From the cell containing the given text, extract its center point as [x, y] coordinate. 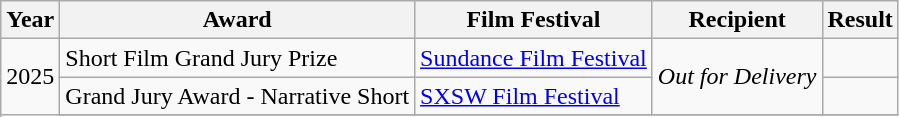
Film Festival [534, 20]
SXSW Film Festival [534, 96]
Short Film Grand Jury Prize [238, 58]
Year [30, 20]
Recipient [737, 20]
Award [238, 20]
Out for Delivery [737, 77]
Result [860, 20]
2025 [30, 77]
Grand Jury Award - Narrative Short [238, 96]
Sundance Film Festival [534, 58]
